Determine the (X, Y) coordinate at the center of the cell enclosing the given text.  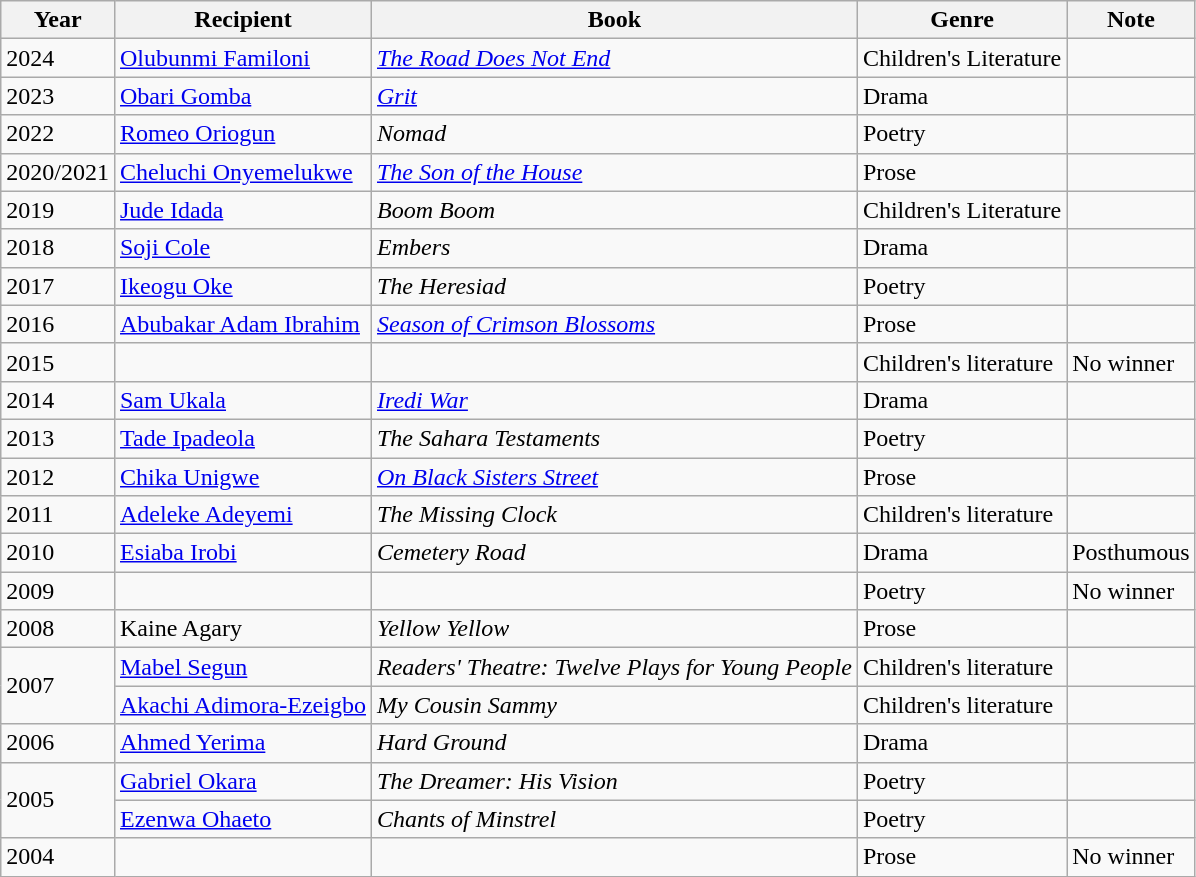
2004 (58, 857)
The Road Does Not End (614, 58)
Akachi Adimora-Ezeigbo (242, 705)
Yellow Yellow (614, 629)
Iredi War (614, 400)
On Black Sisters Street (614, 477)
2024 (58, 58)
2015 (58, 362)
Ahmed Yerima (242, 743)
2006 (58, 743)
Obari Gomba (242, 96)
Note (1131, 20)
Ikeogu Oke (242, 286)
Abubakar Adam Ibrahim (242, 324)
Chants of Minstrel (614, 819)
Tade Ipadeola (242, 438)
Recipient (242, 20)
Cheluchi Onyemelukwe (242, 172)
The Missing Clock (614, 515)
Jude Idada (242, 210)
Cemetery Road (614, 553)
Chika Unigwe (242, 477)
Gabriel Okara (242, 781)
2008 (58, 629)
2022 (58, 134)
2011 (58, 515)
2007 (58, 686)
The Sahara Testaments (614, 438)
2009 (58, 591)
Sam Ukala (242, 400)
Romeo Oriogun (242, 134)
2012 (58, 477)
Posthumous (1131, 553)
Mabel Segun (242, 667)
2014 (58, 400)
Ezenwa Ohaeto (242, 819)
Boom Boom (614, 210)
Esiaba Irobi (242, 553)
2013 (58, 438)
The Dreamer: His Vision (614, 781)
2010 (58, 553)
Adeleke Adeyemi (242, 515)
The Heresiad (614, 286)
The Son of the House (614, 172)
Soji Cole (242, 248)
Embers (614, 248)
2020/2021 (58, 172)
Hard Ground (614, 743)
Book (614, 20)
Kaine Agary (242, 629)
Genre (962, 20)
Season of Crimson Blossoms (614, 324)
2023 (58, 96)
My Cousin Sammy (614, 705)
Grit (614, 96)
2005 (58, 800)
2019 (58, 210)
2016 (58, 324)
Olubunmi Familoni (242, 58)
2018 (58, 248)
Readers' Theatre: Twelve Plays for Young People (614, 667)
Nomad (614, 134)
2017 (58, 286)
Year (58, 20)
